Output the (x, y) coordinate of the center of the cell containing the given text.  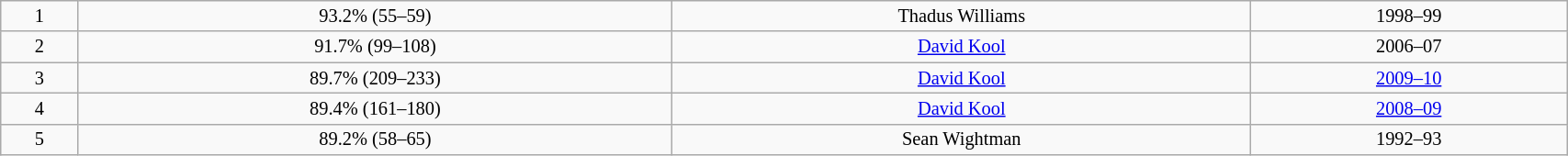
89.2% (58–65) (375, 139)
1 (39, 16)
2006–07 (1409, 47)
4 (39, 108)
91.7% (99–108) (375, 47)
93.2% (55–59) (375, 16)
2009–10 (1409, 78)
Sean Wightman (962, 139)
2008–09 (1409, 108)
1992–93 (1409, 139)
Thadus Williams (962, 16)
5 (39, 139)
2 (39, 47)
89.7% (209–233) (375, 78)
89.4% (161–180) (375, 108)
1998–99 (1409, 16)
3 (39, 78)
